Find where the given text appears and provide that cell's center as (x, y) coordinate. 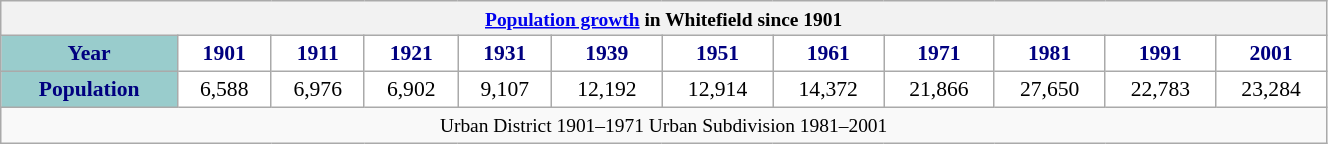
1901 (224, 54)
14,372 (828, 90)
1939 (606, 54)
Population (90, 90)
1931 (505, 54)
1991 (1160, 54)
1981 (1050, 54)
22,783 (1160, 90)
12,914 (718, 90)
6,902 (411, 90)
6,976 (318, 90)
2001 (1272, 54)
Population growth in Whitefield since 1901 (664, 18)
Year (90, 54)
9,107 (505, 90)
1971 (940, 54)
6,588 (224, 90)
1921 (411, 54)
Urban District 1901–1971 Urban Subdivision 1981–2001 (664, 126)
27,650 (1050, 90)
21,866 (940, 90)
1911 (318, 54)
1961 (828, 54)
12,192 (606, 90)
23,284 (1272, 90)
1951 (718, 54)
